Search for the cell housing the specified text and yield its [X, Y] center coordinate. 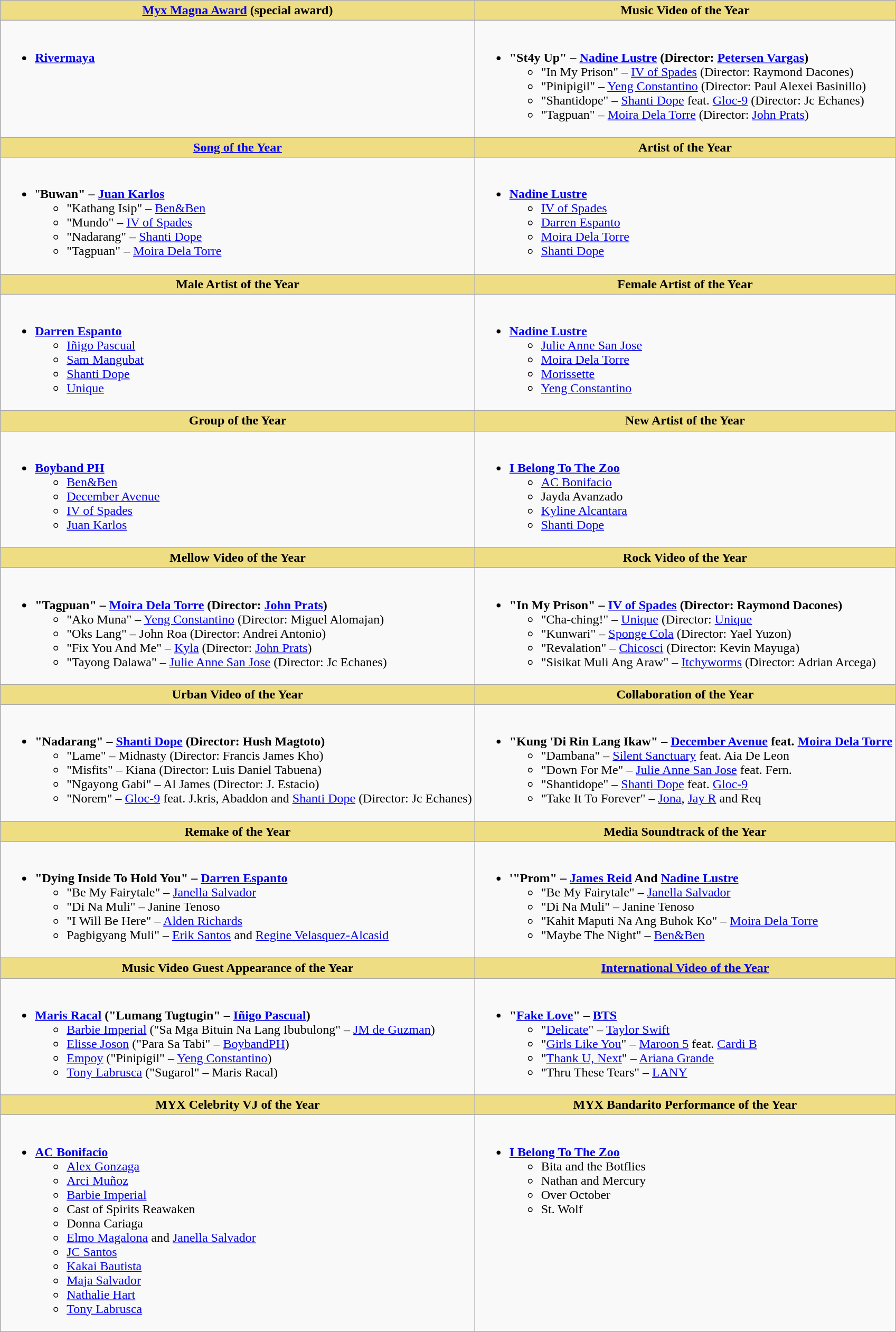
Music Video of the Year [685, 11]
MYX Bandarito Performance of the Year [685, 1105]
Mellow Video of the Year [238, 558]
Nadine LustreJulie Anne San JoseMoira Dela TorreMorissetteYeng Constantino [685, 353]
I Belong To The ZooAC BonifacioJayda AvanzadoKyline AlcantaraShanti Dope [685, 489]
Music Video Guest Appearance of the Year [238, 968]
Remake of the Year [238, 832]
Artist of the Year [685, 147]
Media Soundtrack of the Year [685, 832]
Song of the Year [238, 147]
Group of the Year [238, 421]
Rock Video of the Year [685, 558]
Female Artist of the Year [685, 284]
MYX Celebrity VJ of the Year [238, 1105]
"Buwan" – Juan Karlos"Kathang Isip" – Ben&Ben"Mundo" – IV of Spades"Nadarang" – Shanti Dope"Tagpuan" – Moira Dela Torre [238, 215]
Darren EspantoIñigo PascualSam MangubatShanti DopeUnique [238, 353]
"Fake Love" – BTS"Delicate" – Taylor Swift"Girls Like You" – Maroon 5 feat. Cardi B"Thank U, Next" – Ariana Grande"Thru These Tears" – LANY [685, 1037]
Male Artist of the Year [238, 284]
Collaboration of the Year [685, 694]
Rivermaya [238, 79]
International Video of the Year [685, 968]
Boyband PHBen&BenDecember AvenueIV of SpadesJuan Karlos [238, 489]
I Belong To The ZooBita and the BotfliesNathan and MercuryOver OctoberSt. Wolf [685, 1223]
Nadine LustreIV of SpadesDarren EspantoMoira Dela TorreShanti Dope [685, 215]
Urban Video of the Year [238, 694]
Myx Magna Award (special award) [238, 11]
New Artist of the Year [685, 421]
